Capture the cell that displays the provided text and extract its [X, Y] central coordinate. 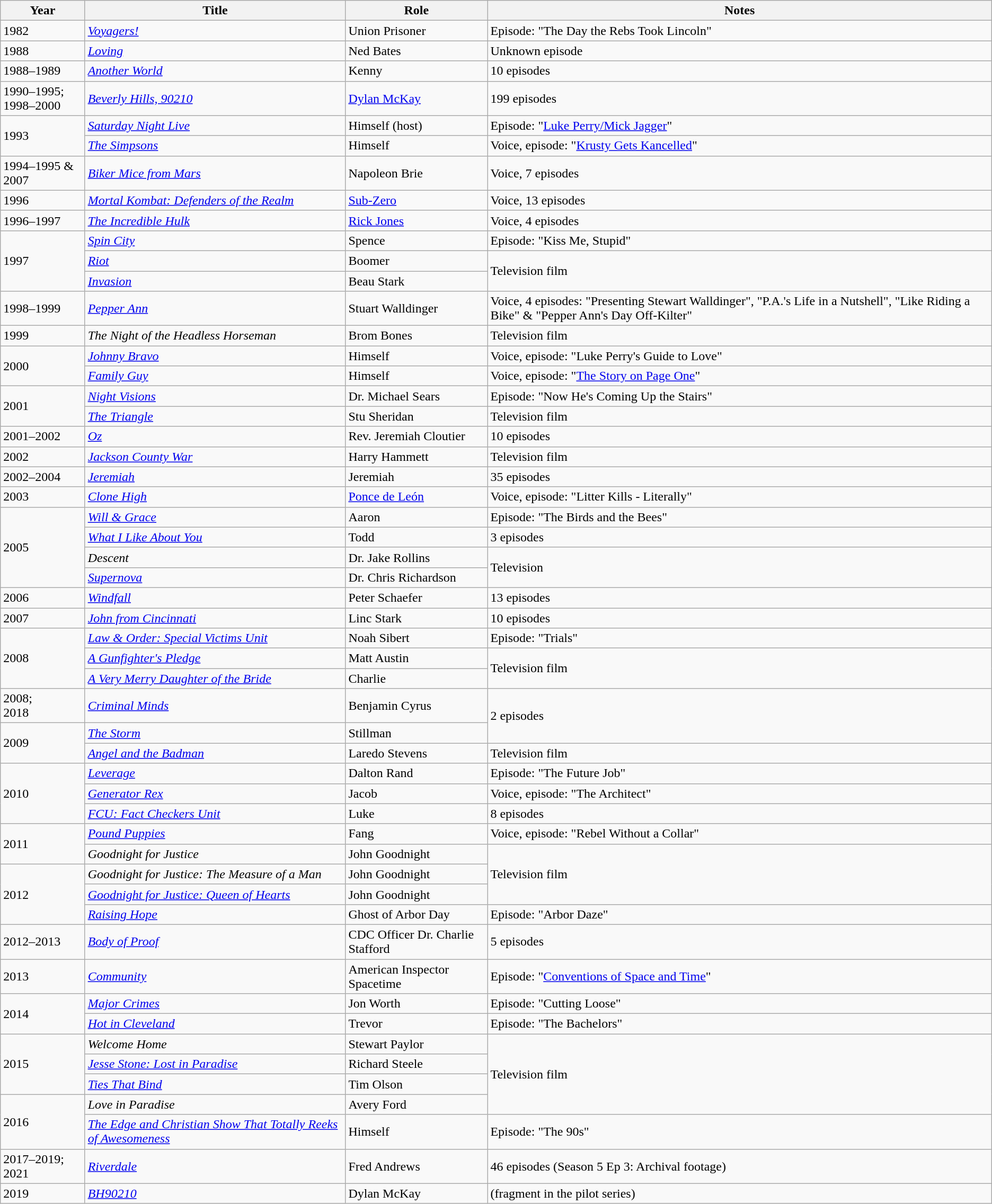
Stu Sheridan [417, 416]
Will & Grace [215, 517]
Descent [215, 557]
1996 [42, 200]
What I Like About You [215, 537]
2006 [42, 597]
Matt Austin [417, 658]
The Night of the Headless Horseman [215, 336]
Oz [215, 436]
2010 [42, 793]
Charlie [417, 679]
Law & Order: Special Victims Unit [215, 638]
1988 [42, 51]
Episode: "The Birds and the Bees" [740, 517]
1997 [42, 261]
Body of Proof [215, 942]
2005 [42, 547]
Jon Worth [417, 1004]
Dalton Rand [417, 773]
2001 [42, 406]
Voice, episode: "Rebel Without a Collar" [740, 834]
Dr. Michael Sears [417, 396]
2011 [42, 844]
A Very Merry Daughter of the Bride [215, 679]
Night Visions [215, 396]
1998–1999 [42, 308]
Dr. Chris Richardson [417, 577]
BH90210 [215, 1193]
Voice, episode: "The Architect" [740, 793]
Episode: "Conventions of Space and Time" [740, 976]
Invasion [215, 281]
2014 [42, 1014]
Episode: "Trials" [740, 638]
2007 [42, 618]
Tim Olson [417, 1084]
Noah Sibert [417, 638]
Goodnight for Justice: Queen of Hearts [215, 894]
Sub-Zero [417, 200]
Rick Jones [417, 220]
Love in Paradise [215, 1104]
2 episodes [740, 716]
Stillman [417, 733]
2000 [42, 366]
Kenny [417, 71]
Stewart Paylor [417, 1044]
Goodnight for Justice: The Measure of a Man [215, 874]
2015 [42, 1064]
Rev. Jeremiah Cloutier [417, 436]
Harry Hammett [417, 457]
Brom Bones [417, 336]
Goodnight for Justice [215, 854]
2008 [42, 658]
Todd [417, 537]
2017–2019; 2021 [42, 1166]
Linc Stark [417, 618]
Episode: "Arbor Daze" [740, 914]
Voice, episode: "Litter Kills - Literally" [740, 497]
Beau Stark [417, 281]
2003 [42, 497]
Napoleon Brie [417, 173]
Title [215, 11]
Episode: "The Day the Rebs Took Lincoln" [740, 31]
Voyagers! [215, 31]
The Incredible Hulk [215, 220]
1999 [42, 336]
Hot in Cleveland [215, 1024]
1993 [42, 136]
Spence [417, 240]
Ties That Bind [215, 1084]
Episode: "Kiss Me, Stupid" [740, 240]
Voice, 7 episodes [740, 173]
2012 [42, 894]
Major Crimes [215, 1004]
Himself (host) [417, 126]
John from Cincinnati [215, 618]
Jackson County War [215, 457]
Generator Rex [215, 793]
3 episodes [740, 537]
Laredo Stevens [417, 753]
Leverage [215, 773]
1988–1989 [42, 71]
1990–1995;1998–2000 [42, 99]
1982 [42, 31]
Luke [417, 814]
The Storm [215, 733]
A Gunfighter's Pledge [215, 658]
Notes [740, 11]
Clone High [215, 497]
Jacob [417, 793]
2009 [42, 743]
8 episodes [740, 814]
Boomer [417, 261]
Year [42, 11]
(fragment in the pilot series) [740, 1193]
1996–1997 [42, 220]
The Triangle [215, 416]
Angel and the Badman [215, 753]
Benjamin Cyrus [417, 706]
2012–2013 [42, 942]
Fred Andrews [417, 1166]
Pepper Ann [215, 308]
Peter Schaefer [417, 597]
Mortal Kombat: Defenders of the Realm [215, 200]
Avery Ford [417, 1104]
Episode: "The Future Job" [740, 773]
Aaron [417, 517]
Riot [215, 261]
Union Prisoner [417, 31]
FCU: Fact Checkers Unit [215, 814]
Biker Mice from Mars [215, 173]
35 episodes [740, 477]
2008;2018 [42, 706]
Episode: "Luke Perry/Mick Jagger" [740, 126]
2002 [42, 457]
Welcome Home [215, 1044]
Another World [215, 71]
2013 [42, 976]
13 episodes [740, 597]
Voice, 4 episodes: "Presenting Stewart Walldinger", "P.A.'s Life in a Nutshell", "Like Riding a Bike" & "Pepper Ann's Day Off-Kilter" [740, 308]
Ponce de León [417, 497]
Richard Steele [417, 1064]
Voice, episode: "Krusty Gets Kancelled" [740, 146]
Windfall [215, 597]
Beverly Hills, 90210 [215, 99]
Spin City [215, 240]
Jesse Stone: Lost in Paradise [215, 1064]
Pound Puppies [215, 834]
Voice, 4 episodes [740, 220]
Voice, episode: "Luke Perry's Guide to Love" [740, 356]
Unknown episode [740, 51]
2016 [42, 1122]
Ghost of Arbor Day [417, 914]
Johnny Bravo [215, 356]
The Edge and Christian Show That Totally Reeks of Awesomeness [215, 1131]
5 episodes [740, 942]
Voice, 13 episodes [740, 200]
2019 [42, 1193]
Riverdale [215, 1166]
CDC Officer Dr. Charlie Stafford [417, 942]
Voice, episode: "The Story on Page One" [740, 376]
Criminal Minds [215, 706]
Episode: "Cutting Loose" [740, 1004]
Raising Hope [215, 914]
Television [740, 567]
Trevor [417, 1024]
Episode: "The Bachelors" [740, 1024]
2001–2002 [42, 436]
Dr. Jake Rollins [417, 557]
Supernova [215, 577]
199 episodes [740, 99]
Family Guy [215, 376]
Role [417, 11]
Stuart Walldinger [417, 308]
Ned Bates [417, 51]
The Simpsons [215, 146]
Episode: "Now He's Coming Up the Stairs" [740, 396]
Fang [417, 834]
Saturday Night Live [215, 126]
1994–1995 & 2007 [42, 173]
Episode: "The 90s" [740, 1131]
46 episodes (Season 5 Ep 3: Archival footage) [740, 1166]
2002–2004 [42, 477]
American Inspector Spacetime [417, 976]
Loving [215, 51]
Community [215, 976]
